From the cell containing the given text, extract its center point as [x, y] coordinate. 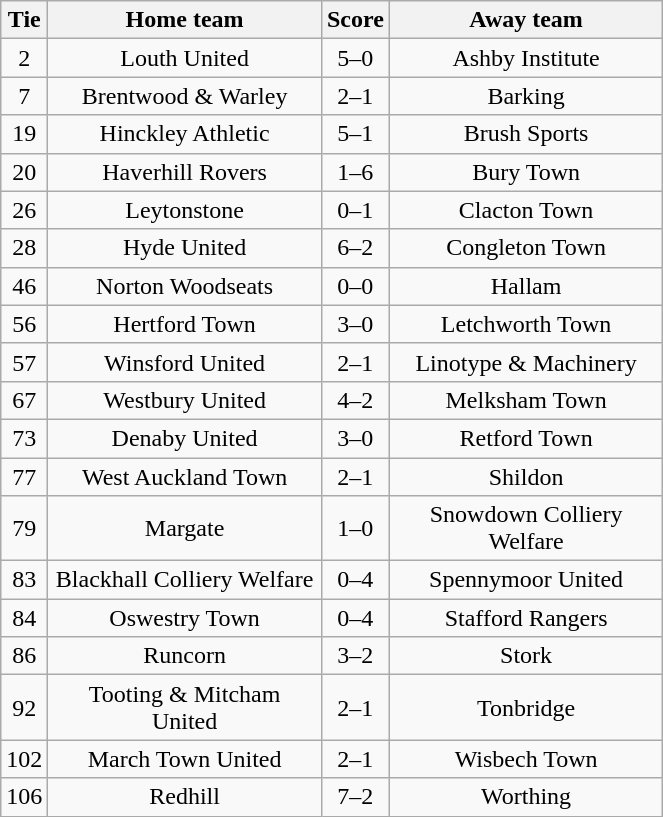
20 [24, 172]
77 [24, 477]
Stork [526, 656]
Clacton Town [526, 210]
Leytonstone [185, 210]
83 [24, 580]
March Town United [185, 759]
Westbury United [185, 400]
Winsford United [185, 362]
5–0 [355, 58]
Ashby Institute [526, 58]
Bury Town [526, 172]
Hinckley Athletic [185, 134]
Barking [526, 96]
Denaby United [185, 438]
Wisbech Town [526, 759]
6–2 [355, 248]
106 [24, 797]
56 [24, 324]
Louth United [185, 58]
Haverhill Rovers [185, 172]
7–2 [355, 797]
Runcorn [185, 656]
Shildon [526, 477]
0–0 [355, 286]
84 [24, 618]
73 [24, 438]
5–1 [355, 134]
92 [24, 708]
7 [24, 96]
2 [24, 58]
Melksham Town [526, 400]
Home team [185, 20]
Tooting & Mitcham United [185, 708]
Blackhall Colliery Welfare [185, 580]
4–2 [355, 400]
67 [24, 400]
Hallam [526, 286]
1–0 [355, 528]
Margate [185, 528]
0–1 [355, 210]
Norton Woodseats [185, 286]
Snowdown Colliery Welfare [526, 528]
86 [24, 656]
1–6 [355, 172]
Tonbridge [526, 708]
Hyde United [185, 248]
Stafford Rangers [526, 618]
Letchworth Town [526, 324]
102 [24, 759]
West Auckland Town [185, 477]
3–2 [355, 656]
Congleton Town [526, 248]
Redhill [185, 797]
Worthing [526, 797]
Away team [526, 20]
46 [24, 286]
Retford Town [526, 438]
Linotype & Machinery [526, 362]
26 [24, 210]
28 [24, 248]
Spennymoor United [526, 580]
Brentwood & Warley [185, 96]
Score [355, 20]
79 [24, 528]
Tie [24, 20]
Oswestry Town [185, 618]
19 [24, 134]
57 [24, 362]
Brush Sports [526, 134]
Hertford Town [185, 324]
